Identify which cell holds the provided text, then report its (X, Y) central coordinate. 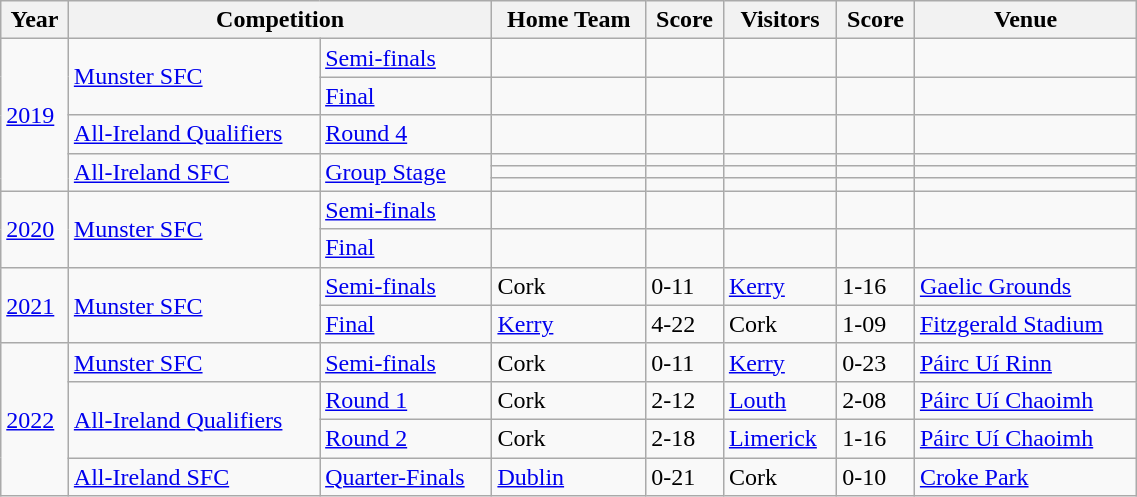
Dublin (569, 477)
2019 (35, 115)
0-23 (876, 362)
2022 (35, 419)
1-09 (876, 324)
Competition (280, 20)
Visitors (780, 20)
Group Stage (406, 172)
2-12 (685, 400)
Croke Park (1025, 477)
Páirc Uí Rinn (1025, 362)
Round 1 (406, 400)
2020 (35, 229)
Venue (1025, 20)
Round 2 (406, 438)
Fitzgerald Stadium (1025, 324)
4-22 (685, 324)
Quarter-Finals (406, 477)
Gaelic Grounds (1025, 286)
Home Team (569, 20)
0-21 (685, 477)
Round 4 (406, 134)
2-08 (876, 400)
Limerick (780, 438)
0-10 (876, 477)
2-18 (685, 438)
Louth (780, 400)
2021 (35, 305)
Year (35, 20)
